Return the [X, Y] coordinate for the center point of the cell that contains the specified text.  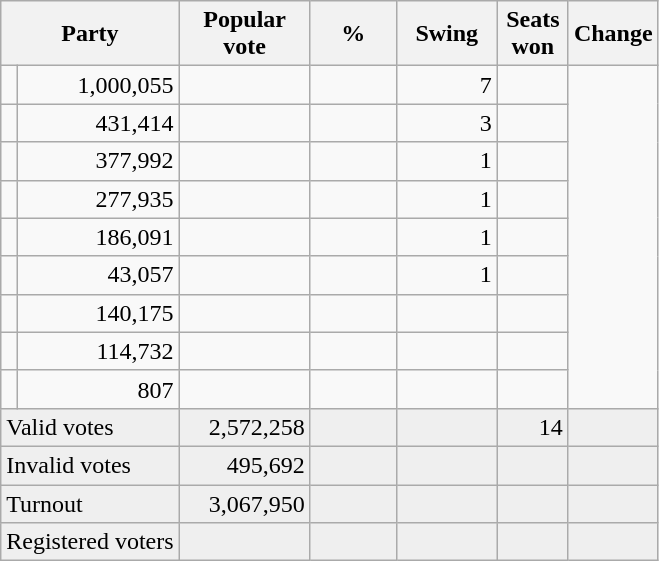
807 [98, 389]
377,992 [98, 161]
% [353, 34]
Seatswon [532, 34]
14 [532, 427]
43,057 [98, 275]
3 [446, 123]
Valid votes [90, 427]
3,067,950 [244, 503]
Popular vote [244, 34]
2,572,258 [244, 427]
1,000,055 [98, 85]
431,414 [98, 123]
Change [613, 34]
186,091 [98, 237]
114,732 [98, 351]
Turnout [90, 503]
Party [90, 34]
495,692 [244, 465]
Swing [446, 34]
140,175 [98, 313]
277,935 [98, 199]
7 [446, 85]
Registered voters [90, 542]
Invalid votes [90, 465]
